For the text-containing cell, return its midpoint in [X, Y] coordinate format. 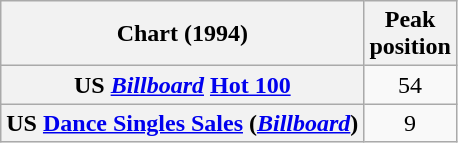
US Dance Singles Sales (Billboard) [182, 123]
Chart (1994) [182, 34]
US Billboard Hot 100 [182, 85]
9 [410, 123]
54 [410, 85]
Peakposition [410, 34]
